Identify which cell holds the provided text, then report its [x, y] central coordinate. 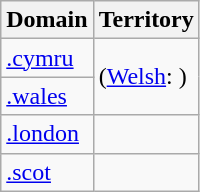
(Welsh: ) [146, 77]
.london [47, 134]
.cymru [47, 58]
Domain [47, 20]
.scot [47, 172]
.wales [47, 96]
Territory [146, 20]
